Return the (X, Y) coordinate for the center point of the cell that contains the specified text.  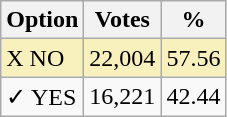
42.44 (194, 97)
X NO (42, 58)
✓ YES (42, 97)
Option (42, 20)
22,004 (122, 58)
57.56 (194, 58)
Votes (122, 20)
% (194, 20)
16,221 (122, 97)
